Identify which cell holds the provided text, then report its [x, y] central coordinate. 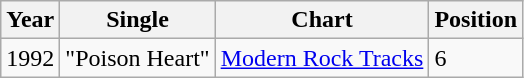
"Poison Heart" [138, 58]
Single [138, 20]
1992 [30, 58]
Year [30, 20]
Modern Rock Tracks [322, 58]
Position [476, 20]
Chart [322, 20]
6 [476, 58]
